Return (X, Y) of the center of cell containing provided text 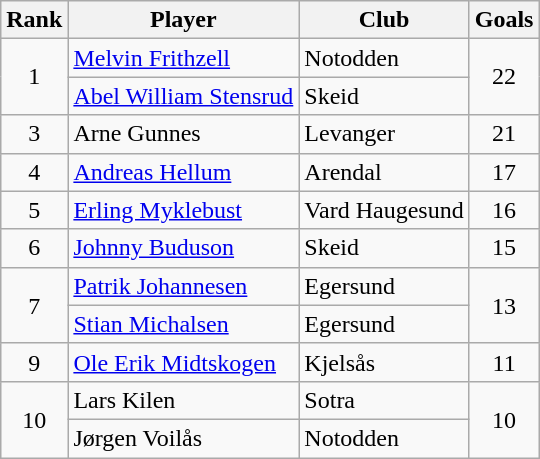
4 (34, 172)
Arendal (384, 172)
Andreas Hellum (184, 172)
Player (184, 20)
21 (504, 134)
16 (504, 210)
Sotra (384, 400)
7 (34, 305)
Johnny Buduson (184, 248)
Vard Haugesund (384, 210)
Lars Kilen (184, 400)
Stian Michalsen (184, 324)
22 (504, 77)
Ole Erik Midtskogen (184, 362)
15 (504, 248)
1 (34, 77)
Levanger (384, 134)
11 (504, 362)
Arne Gunnes (184, 134)
5 (34, 210)
6 (34, 248)
Kjelsås (384, 362)
Abel William Stensrud (184, 96)
Patrik Johannesen (184, 286)
9 (34, 362)
3 (34, 134)
Jørgen Voilås (184, 438)
Erling Myklebust (184, 210)
17 (504, 172)
Rank (34, 20)
Club (384, 20)
Goals (504, 20)
Melvin Frithzell (184, 58)
13 (504, 305)
